Locate the cell with the specified text and output its [X, Y] center coordinate. 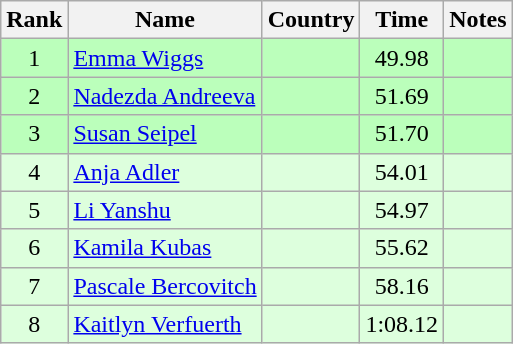
5 [34, 210]
1 [34, 58]
3 [34, 134]
4 [34, 172]
Emma Wiggs [165, 58]
54.01 [402, 172]
Notes [478, 20]
Nadezda Andreeva [165, 96]
Time [402, 20]
Kaitlyn Verfuerth [165, 324]
Pascale Bercovitch [165, 286]
55.62 [402, 248]
6 [34, 248]
Susan Seipel [165, 134]
2 [34, 96]
51.70 [402, 134]
Rank [34, 20]
Li Yanshu [165, 210]
58.16 [402, 286]
54.97 [402, 210]
Country [311, 20]
8 [34, 324]
Kamila Kubas [165, 248]
51.69 [402, 96]
Name [165, 20]
1:08.12 [402, 324]
49.98 [402, 58]
7 [34, 286]
Anja Adler [165, 172]
